Detect which cell encompasses the target text, then output its (X, Y) center coordinate. 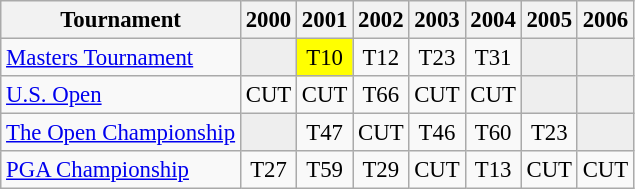
T13 (493, 170)
T29 (381, 170)
PGA Championship (121, 170)
T46 (437, 133)
T66 (381, 95)
2004 (493, 20)
2002 (381, 20)
U.S. Open (121, 95)
Tournament (121, 20)
2005 (549, 20)
2000 (268, 20)
T10 (325, 58)
T31 (493, 58)
Masters Tournament (121, 58)
The Open Championship (121, 133)
T12 (381, 58)
2003 (437, 20)
T59 (325, 170)
T60 (493, 133)
2001 (325, 20)
T27 (268, 170)
2006 (605, 20)
T47 (325, 133)
